Capture the cell that displays the provided text and extract its [x, y] central coordinate. 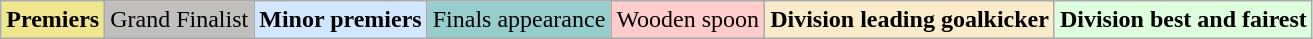
Wooden spoon [688, 20]
Division leading goalkicker [910, 20]
Premiers [53, 20]
Grand Finalist [180, 20]
Finals appearance [519, 20]
Minor premiers [340, 20]
Division best and fairest [1183, 20]
